Capture the cell that displays the provided text and extract its (x, y) central coordinate. 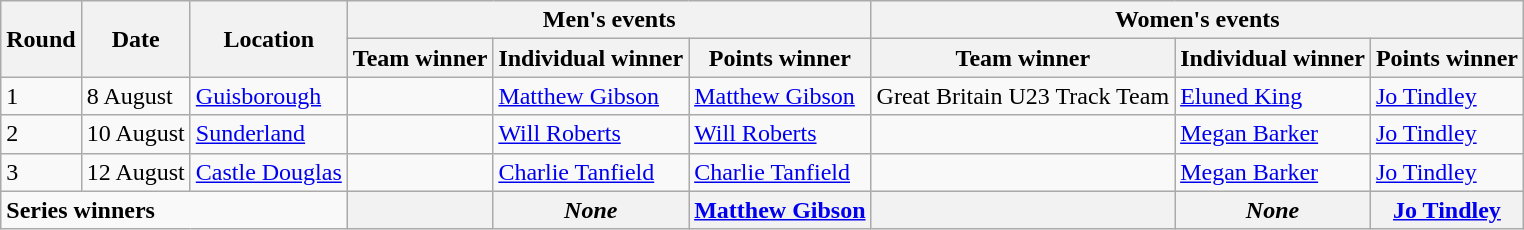
12 August (136, 172)
10 August (136, 134)
Sunderland (268, 134)
Round (41, 39)
8 August (136, 96)
Women's events (1197, 20)
Guisborough (268, 96)
Series winners (174, 210)
Great Britain U23 Track Team (1023, 96)
Location (268, 39)
Eluned King (1273, 96)
Men's events (609, 20)
Castle Douglas (268, 172)
2 (41, 134)
3 (41, 172)
1 (41, 96)
Date (136, 39)
